Search for the cell housing the specified text and yield its [X, Y] center coordinate. 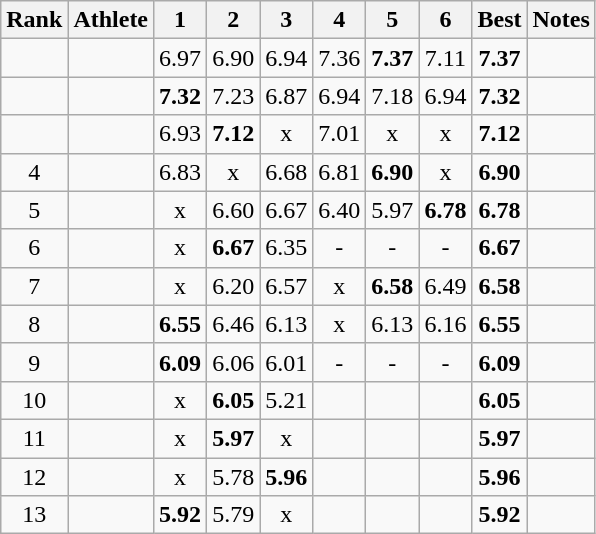
7.36 [340, 58]
7 [34, 286]
9 [34, 362]
5.79 [234, 515]
3 [286, 20]
6.83 [180, 172]
10 [34, 400]
7.11 [446, 58]
Best [500, 20]
12 [34, 477]
13 [34, 515]
6.81 [340, 172]
8 [34, 324]
6.40 [340, 210]
6.97 [180, 58]
6.60 [234, 210]
5.21 [286, 400]
11 [34, 438]
7.01 [340, 134]
Notes [561, 20]
Rank [34, 20]
6.46 [234, 324]
6.93 [180, 134]
2 [234, 20]
6.16 [446, 324]
6.35 [286, 248]
6.57 [286, 286]
6.01 [286, 362]
Athlete [111, 20]
6.68 [286, 172]
6.20 [234, 286]
5.78 [234, 477]
7.18 [392, 96]
6.06 [234, 362]
7.23 [234, 96]
6.87 [286, 96]
1 [180, 20]
6.49 [446, 286]
